From the cell containing the given text, extract its center point as [X, Y] coordinate. 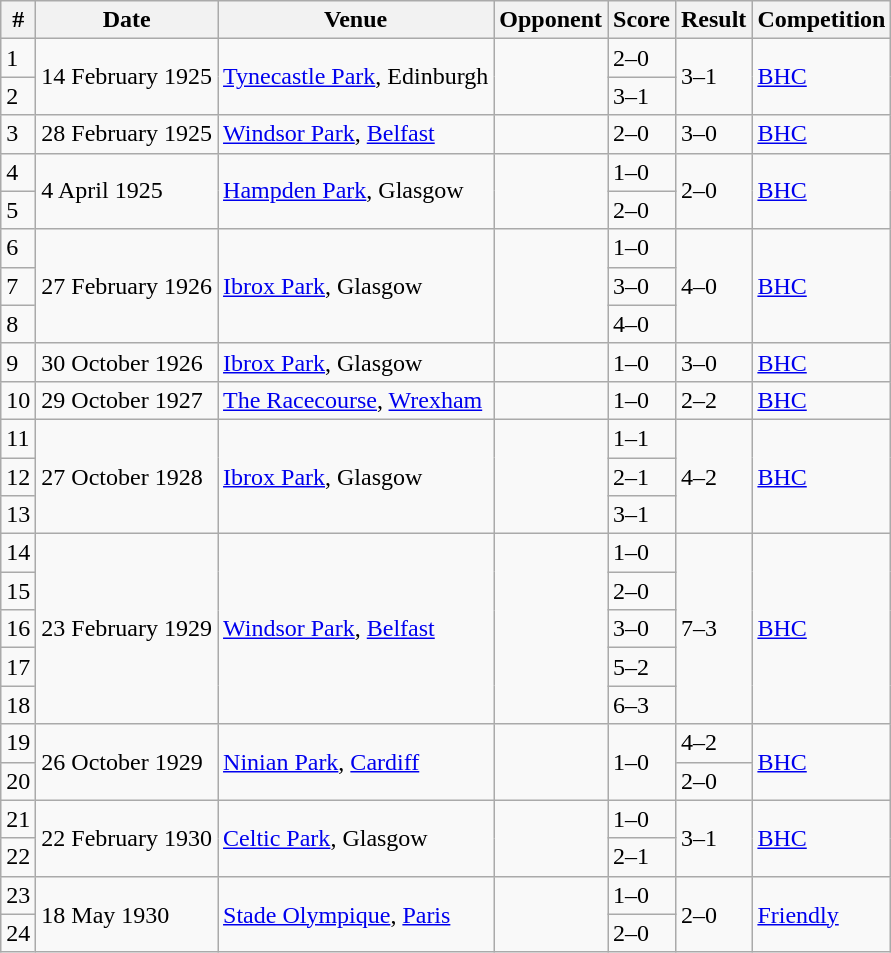
8 [18, 324]
20 [18, 781]
4 [18, 172]
24 [18, 933]
15 [18, 591]
27 October 1928 [127, 476]
2 [18, 96]
27 February 1926 [127, 286]
18 [18, 705]
3 [18, 134]
Hampden Park, Glasgow [356, 191]
Competition [822, 20]
Score [642, 20]
26 October 1929 [127, 762]
5 [18, 210]
6–3 [642, 705]
Stade Olympique, Paris [356, 914]
The Racecourse, Wrexham [356, 400]
23 February 1929 [127, 629]
Friendly [822, 914]
30 October 1926 [127, 362]
5–2 [642, 667]
16 [18, 629]
2–2 [713, 400]
Ninian Park, Cardiff [356, 762]
1–1 [642, 438]
7–3 [713, 629]
Opponent [551, 20]
19 [18, 743]
# [18, 20]
Venue [356, 20]
12 [18, 477]
14 [18, 553]
Date [127, 20]
17 [18, 667]
22 [18, 857]
10 [18, 400]
29 October 1927 [127, 400]
28 February 1925 [127, 134]
11 [18, 438]
Result [713, 20]
Tynecastle Park, Edinburgh [356, 77]
4 April 1925 [127, 191]
9 [18, 362]
21 [18, 819]
1 [18, 58]
14 February 1925 [127, 77]
18 May 1930 [127, 914]
22 February 1930 [127, 838]
23 [18, 895]
6 [18, 248]
7 [18, 286]
Celtic Park, Glasgow [356, 838]
13 [18, 515]
